Scan for the cell matching the given text and deliver its (x, y) coordinate at center. 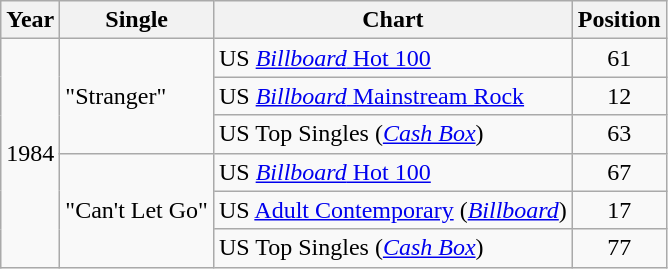
12 (619, 96)
77 (619, 248)
63 (619, 134)
67 (619, 172)
Year (30, 20)
17 (619, 210)
Single (137, 20)
US Adult Contemporary (Billboard) (392, 210)
US Billboard Mainstream Rock (392, 96)
1984 (30, 153)
"Can't Let Go" (137, 210)
61 (619, 58)
Chart (392, 20)
Position (619, 20)
"Stranger" (137, 96)
